Return [X, Y] of the center of cell containing provided text 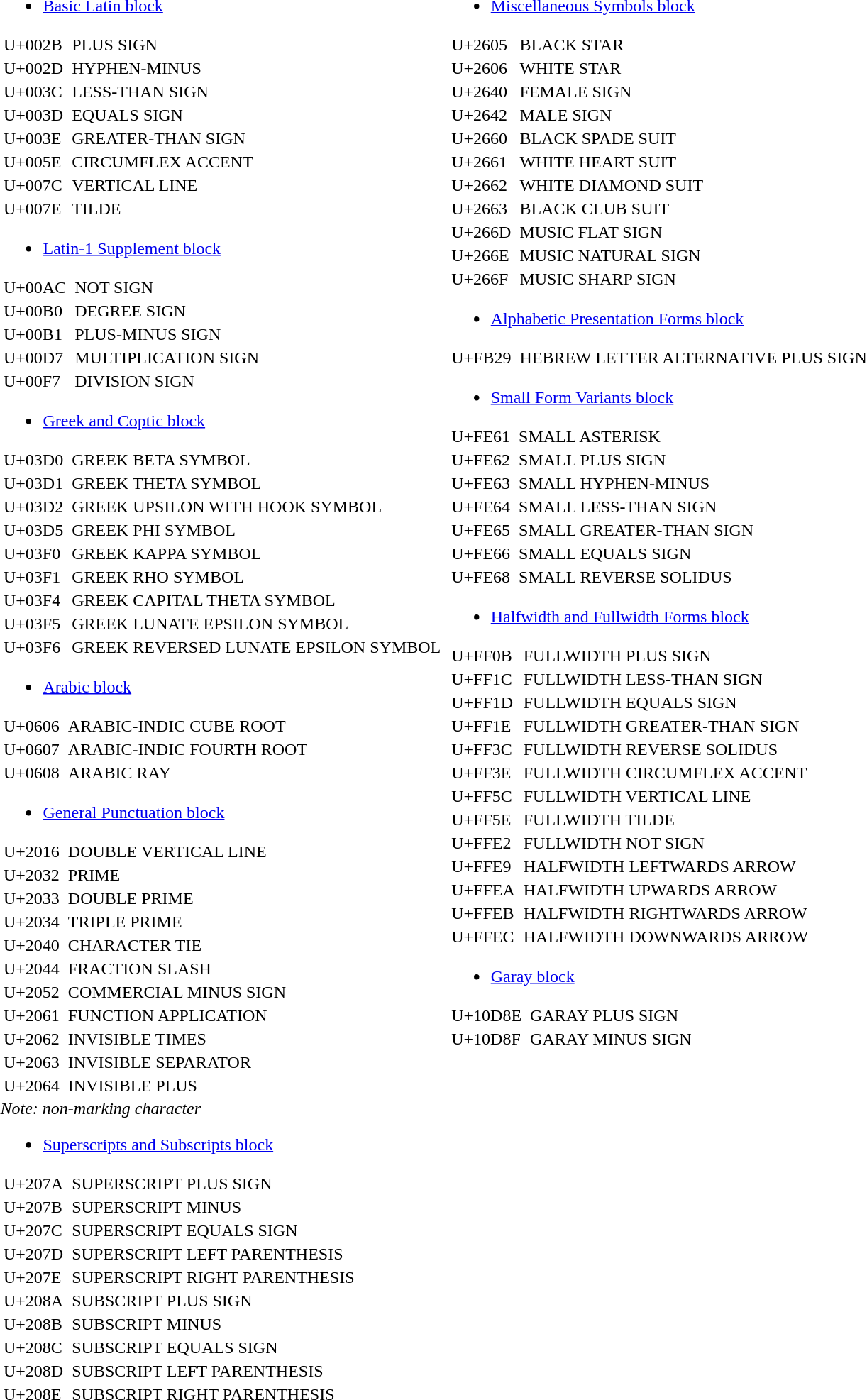
HYPHEN-MINUS [162, 69]
U+208A [34, 1301]
U+0608 [32, 773]
FRACTION SLASH [177, 969]
DOUBLE VERTICAL LINE [177, 852]
U+208B [34, 1325]
U+207A [34, 1184]
ARABIC RAY [187, 773]
SMALL ASTERISK [636, 436]
GREEK BETA SYMBOL [257, 461]
VERTICAL LINE [162, 185]
TRIPLE PRIME [177, 922]
ARABIC-INDIC CUBE ROOT [187, 726]
BLACK STAR [612, 45]
DEGREE SIGN [167, 312]
U+003C [34, 92]
INVISIBLE TIMES [177, 1040]
U+2661 [481, 162]
U+00B1 [35, 334]
INVISIBLE PLUS [177, 1086]
GREEK THETA SYMBOL [257, 483]
U+2040 [32, 946]
U+2640 [481, 92]
SUPERSCRIPT MINUS [213, 1207]
WHITE DIAMOND SUIT [612, 185]
U+10D8E [487, 1015]
U+FF1D [484, 703]
PLUS-MINUS SIGN [167, 334]
HALFWIDTH UPWARDS ARROW [666, 891]
SMALL LESS-THAN SIGN [636, 507]
U+03D2 [34, 507]
U+FFE2 [484, 844]
U+208C [34, 1347]
U+2061 [32, 1015]
FULLWIDTH VERTICAL LINE [666, 797]
FULLWIDTH CIRCUMFLEX ACCENT [666, 773]
FULLWIDTH GREATER-THAN SIGN [666, 726]
U+2663 [481, 209]
U+03F4 [34, 601]
U+FF3C [484, 750]
FULLWIDTH REVERSE SOLIDUS [666, 750]
FULLWIDTH NOT SIGN [666, 844]
EQUALS SIGN [162, 116]
U+FF5C [484, 797]
FULLWIDTH LESS-THAN SIGN [666, 679]
U+FF1E [484, 726]
U+FE65 [481, 530]
SUPERSCRIPT PLUS SIGN [213, 1184]
FUNCTION APPLICATION [177, 1015]
U+03D0 [34, 461]
GREEK UPSILON WITH HOOK SYMBOL [257, 507]
U+003E [34, 138]
SMALL REVERSE SOLIDUS [636, 577]
U+00D7 [35, 358]
SMALL EQUALS SIGN [636, 554]
U+10D8F [487, 1040]
U+2016 [32, 852]
SMALL HYPHEN-MINUS [636, 483]
SMALL GREATER-THAN SIGN [636, 530]
U+2660 [481, 138]
MUSIC FLAT SIGN [612, 232]
U+00F7 [35, 381]
U+2044 [32, 969]
U+FF3E [484, 773]
HALFWIDTH LEFTWARDS ARROW [666, 866]
CIRCUMFLEX ACCENT [162, 162]
U+005E [34, 162]
U+266E [481, 256]
SUBSCRIPT MINUS [213, 1325]
SUPERSCRIPT LEFT PARENTHESIS [213, 1254]
U+03F1 [34, 577]
SMALL PLUS SIGN [636, 461]
GARAY PLUS SIGN [612, 1015]
U+03F6 [34, 648]
TILDE [162, 209]
SUBSCRIPT PLUS SIGN [213, 1301]
ARABIC-INDIC FOURTH ROOT [187, 750]
GREEK CAPITAL THETA SYMBOL [257, 601]
U+03D5 [34, 530]
U+FE62 [481, 461]
WHITE STAR [612, 69]
U+FE68 [481, 577]
U+FE66 [481, 554]
U+03F0 [34, 554]
MALE SIGN [612, 116]
PLUS SIGN [162, 45]
GREATER-THAN SIGN [162, 138]
U+03D1 [34, 483]
GREEK LUNATE EPSILON SYMBOL [257, 624]
U+0606 [32, 726]
U+2063 [32, 1062]
U+002B [34, 45]
U+FFEB [484, 913]
BLACK SPADE SUIT [612, 138]
FULLWIDTH PLUS SIGN [666, 656]
DOUBLE PRIME [177, 899]
U+2642 [481, 116]
MULTIPLICATION SIGN [167, 358]
CHARACTER TIE [177, 946]
U+03F5 [34, 624]
U+FF1C [484, 679]
U+266F [481, 279]
GREEK RHO SYMBOL [257, 577]
U+FE61 [481, 436]
SUBSCRIPT EQUALS SIGN [213, 1347]
U+2062 [32, 1040]
U+208D [34, 1372]
U+2034 [32, 922]
U+207D [34, 1254]
U+FE64 [481, 507]
INVISIBLE SEPARATOR [177, 1062]
LESS-THAN SIGN [162, 92]
SUBSCRIPT LEFT PARENTHESIS [213, 1372]
DIVISION SIGN [167, 381]
U+FFE9 [484, 866]
PRIME [177, 875]
HALFWIDTH DOWNWARDS ARROW [666, 937]
BLACK CLUB SUIT [612, 209]
HALFWIDTH RIGHTWARDS ARROW [666, 913]
U+00B0 [35, 312]
SUPERSCRIPT RIGHT PARENTHESIS [213, 1278]
U+2032 [32, 875]
U+207C [34, 1231]
GREEK KAPPA SYMBOL [257, 554]
U+007C [34, 185]
U+FB29 [481, 358]
SUPERSCRIPT EQUALS SIGN [213, 1231]
U+002D [34, 69]
U+FF5E [484, 820]
U+207E [34, 1278]
FULLWIDTH EQUALS SIGN [666, 703]
U+2662 [481, 185]
GREEK PHI SYMBOL [257, 530]
U+003D [34, 116]
U+00AC [35, 287]
MUSIC SHARP SIGN [612, 279]
U+207B [34, 1207]
U+2606 [481, 69]
U+266D [481, 232]
U+FE63 [481, 483]
U+2064 [32, 1086]
NOT SIGN [167, 287]
U+FFEC [484, 937]
U+2052 [32, 993]
GARAY MINUS SIGN [612, 1040]
GREEK REVERSED LUNATE EPSILON SYMBOL [257, 648]
MUSIC NATURAL SIGN [612, 256]
U+2605 [481, 45]
U+0607 [32, 750]
U+007E [34, 209]
WHITE HEART SUIT [612, 162]
COMMERCIAL MINUS SIGN [177, 993]
U+FF0B [484, 656]
U+2033 [32, 899]
FULLWIDTH TILDE [666, 820]
FEMALE SIGN [612, 92]
U+FFEA [484, 891]
